Provide the (X, Y) coordinate of the cell's center where the given text is located.  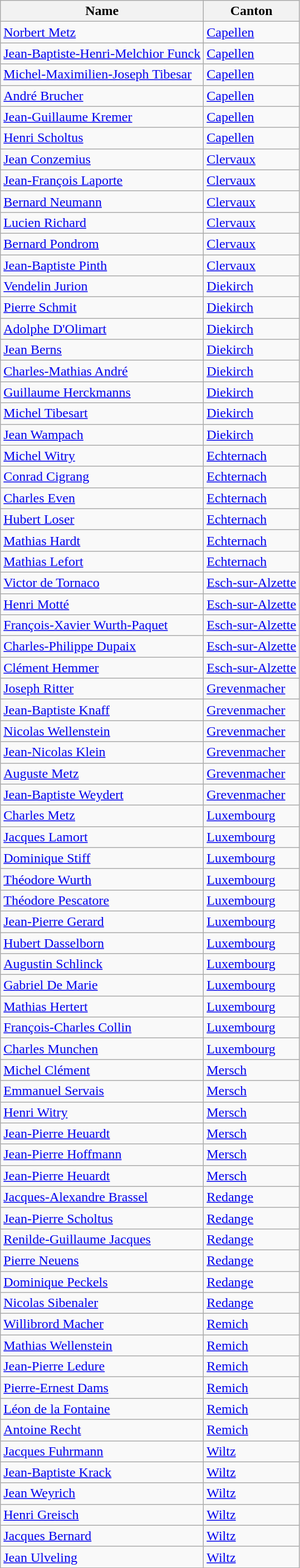
Hubert Dasselborn (102, 943)
Michel-Maximilien-Joseph Tibesar (102, 75)
François-Charles Collin (102, 1028)
Emmanuel Servais (102, 1091)
Norbert Metz (102, 32)
Jean-Pierre Scholtus (102, 1218)
Dominique Peckels (102, 1281)
Jean-Guillaume Kremer (102, 117)
Jean Wampach (102, 435)
Jean-Baptiste Krack (102, 1472)
Jean-Baptiste Weydert (102, 795)
Jean-Baptiste Pinth (102, 265)
Charles-Mathias André (102, 371)
Name (102, 11)
Vendelin Jurion (102, 287)
Jean Berns (102, 350)
Renilde-Guillaume Jacques (102, 1239)
Henri Scholtus (102, 138)
Charles Metz (102, 816)
Charles Munchen (102, 1049)
Pierre-Ernest Dams (102, 1388)
Adolphe D'Olimart (102, 329)
Jean-Nicolas Klein (102, 752)
Jean-Baptiste-Henri-Melchior Funck (102, 53)
Auguste Metz (102, 773)
Mathias Hertert (102, 1007)
Jean-Baptiste Knaff (102, 710)
Jean Conzemius (102, 159)
Bernard Neumann (102, 201)
Antoine Recht (102, 1430)
Jacques Fuhrmann (102, 1451)
Jean-Pierre Hoffmann (102, 1155)
Jean-Pierre Gerard (102, 921)
Charles-Philippe Dupaix (102, 647)
Dominique Stiff (102, 858)
Conrad Cigrang (102, 477)
Charles Even (102, 498)
Lucien Richard (102, 223)
Jacques-Alexandre Brassel (102, 1197)
Gabriel De Marie (102, 985)
Henri Greisch (102, 1515)
Michel Clément (102, 1070)
Mathias Lefort (102, 561)
Nicolas Wellenstein (102, 731)
Nicolas Sibenaler (102, 1303)
Bernard Pondrom (102, 244)
Michel Tibesart (102, 413)
Henri Witry (102, 1112)
Pierre Schmit (102, 308)
Guillaume Herckmanns (102, 392)
Théodore Wurth (102, 879)
Michel Witry (102, 456)
Théodore Pescatore (102, 900)
Léon de la Fontaine (102, 1409)
Jean-Pierre Ledure (102, 1367)
François-Xavier Wurth-Paquet (102, 625)
Joseph Ritter (102, 689)
Mathias Wellenstein (102, 1345)
Willibrord Macher (102, 1324)
Jean Weyrich (102, 1493)
Jean-François Laporte (102, 180)
Pierre Neuens (102, 1260)
Clément Hemmer (102, 668)
Jean Ulveling (102, 1557)
Jacques Bernard (102, 1536)
Augustin Schlinck (102, 964)
Victor de Tornaco (102, 583)
Mathias Hardt (102, 540)
Henri Motté (102, 604)
Jacques Lamort (102, 837)
Canton (252, 11)
André Brucher (102, 96)
Hubert Loser (102, 519)
